Identify which cell holds the provided text, then report its [X, Y] central coordinate. 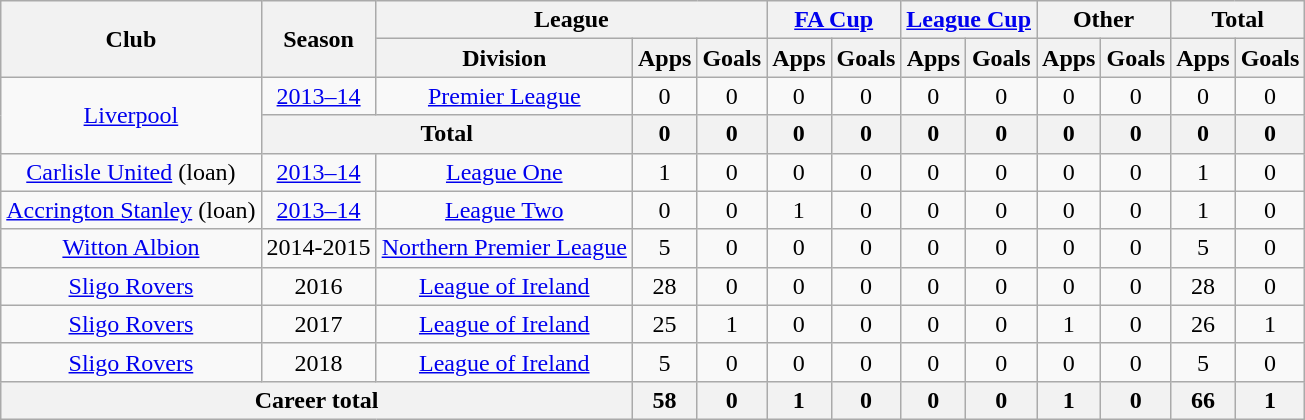
League One [504, 172]
2017 [318, 324]
66 [1203, 400]
Carlisle United (loan) [131, 172]
Career total [317, 400]
Other [1104, 20]
26 [1203, 324]
Liverpool [131, 115]
Northern Premier League [504, 248]
Premier League [504, 96]
Division [504, 58]
2018 [318, 362]
Club [131, 39]
League Cup [969, 20]
2016 [318, 286]
Accrington Stanley (loan) [131, 210]
League Two [504, 210]
25 [664, 324]
Season [318, 39]
League [571, 20]
58 [664, 400]
2014-2015 [318, 248]
FA Cup [834, 20]
Witton Albion [131, 248]
